Find where the given text appears and provide that cell's center as (x, y) coordinate. 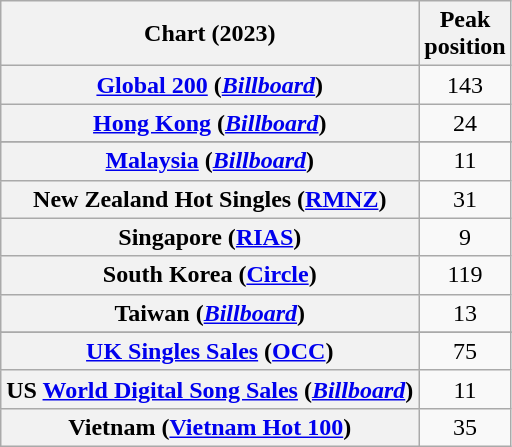
13 (465, 313)
31 (465, 199)
US World Digital Song Sales (Billboard) (210, 389)
Hong Kong (Billboard) (210, 123)
Chart (2023) (210, 34)
South Korea (Circle) (210, 275)
Malaysia (Billboard) (210, 161)
Singapore (RIAS) (210, 237)
35 (465, 427)
143 (465, 85)
Taiwan (Billboard) (210, 313)
Peakposition (465, 34)
Global 200 (Billboard) (210, 85)
24 (465, 123)
75 (465, 351)
9 (465, 237)
119 (465, 275)
New Zealand Hot Singles (RMNZ) (210, 199)
UK Singles Sales (OCC) (210, 351)
Vietnam (Vietnam Hot 100) (210, 427)
